Return [X, Y] of the center of cell containing provided text 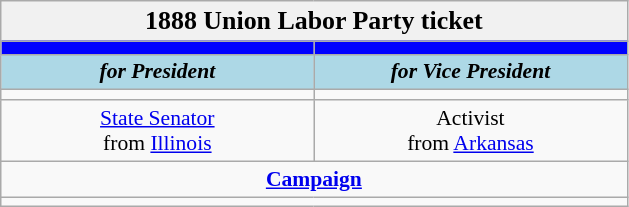
for Vice President [470, 72]
for President [158, 72]
1888 Union Labor Party ticket [314, 21]
Campaign [314, 179]
Activistfrom Arkansas [470, 130]
State Senatorfrom Illinois [158, 130]
